For the text-containing cell, return its midpoint in [x, y] coordinate format. 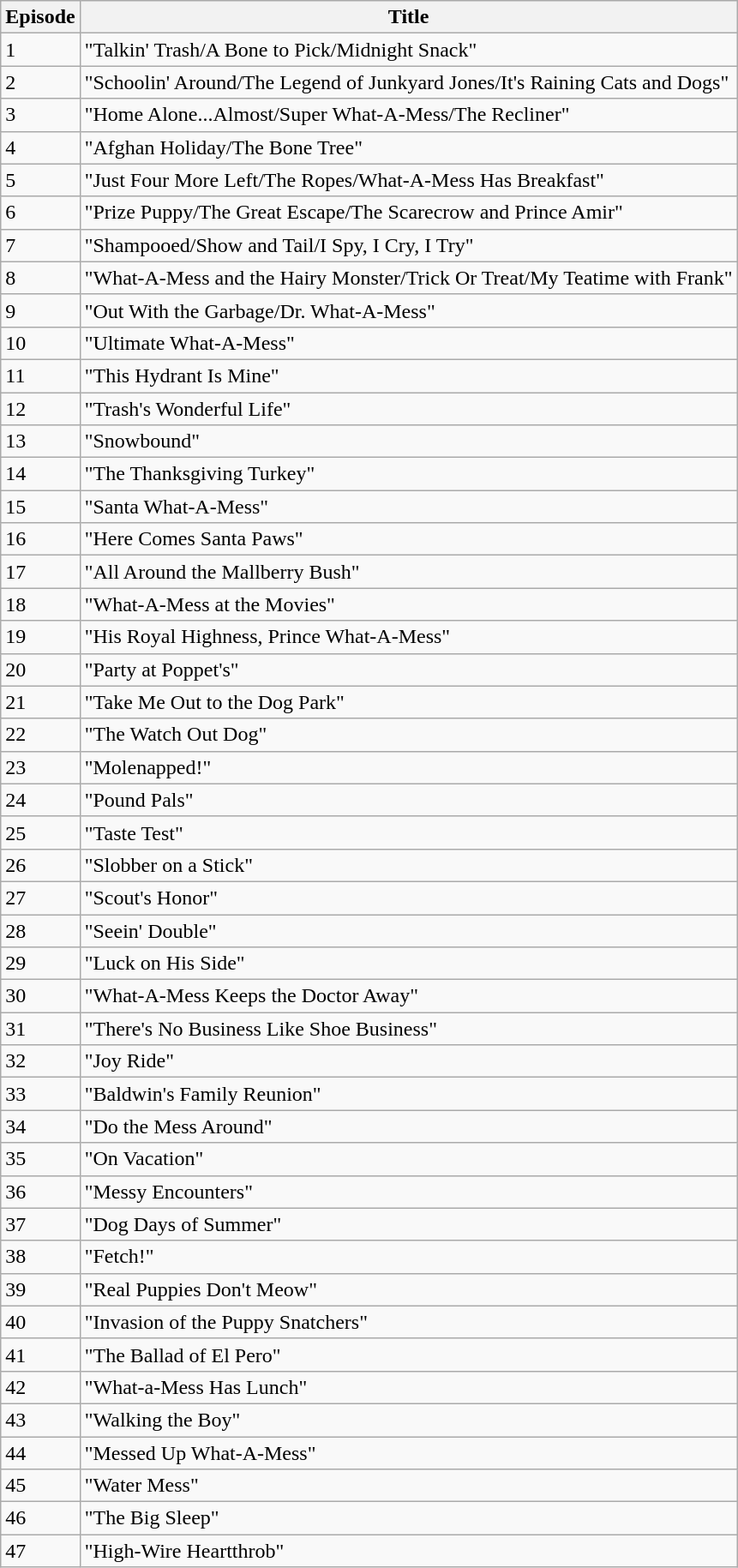
15 [40, 507]
"The Watch Out Dog" [408, 735]
"There's No Business Like Shoe Business" [408, 1029]
"Home Alone...Almost/Super What-A-Mess/The Recliner" [408, 115]
"Scout's Honor" [408, 898]
"Invasion of the Puppy Snatchers" [408, 1322]
"Water Mess" [408, 1486]
12 [40, 409]
9 [40, 310]
"Out With the Garbage/Dr. What-A-Mess" [408, 310]
33 [40, 1094]
"The Big Sleep" [408, 1518]
"Messed Up What-A-Mess" [408, 1453]
"His Royal Highness, Prince What-A-Mess" [408, 637]
14 [40, 474]
"On Vacation" [408, 1159]
11 [40, 375]
40 [40, 1322]
"Baldwin's Family Reunion" [408, 1094]
"Luck on His Side" [408, 964]
"Taste Test" [408, 832]
25 [40, 832]
39 [40, 1289]
16 [40, 539]
"Here Comes Santa Paws" [408, 539]
"Do the Mess Around" [408, 1126]
34 [40, 1126]
37 [40, 1224]
"Schoolin' Around/The Legend of Junkyard Jones/It's Raining Cats and Dogs" [408, 82]
Episode [40, 17]
42 [40, 1387]
46 [40, 1518]
23 [40, 767]
4 [40, 147]
"Dog Days of Summer" [408, 1224]
"Afghan Holiday/The Bone Tree" [408, 147]
5 [40, 180]
28 [40, 930]
"Messy Encounters" [408, 1192]
"Joy Ride" [408, 1061]
3 [40, 115]
"Trash's Wonderful Life" [408, 409]
"Ultimate What-A-Mess" [408, 343]
"All Around the Mallberry Bush" [408, 572]
6 [40, 213]
"What-A-Mess and the Hairy Monster/Trick Or Treat/My Teatime with Frank" [408, 278]
27 [40, 898]
"The Ballad of El Pero" [408, 1355]
"Santa What-A-Mess" [408, 507]
32 [40, 1061]
"Shampooed/Show and Tail/I Spy, I Cry, I Try" [408, 245]
44 [40, 1453]
26 [40, 865]
"Fetch!" [408, 1257]
45 [40, 1486]
31 [40, 1029]
10 [40, 343]
7 [40, 245]
41 [40, 1355]
"The Thanksgiving Turkey" [408, 474]
21 [40, 702]
"This Hydrant Is Mine" [408, 375]
"High-Wire Heartthrob" [408, 1551]
Title [408, 17]
47 [40, 1551]
"Talkin' Trash/A Bone to Pick/Midnight Snack" [408, 50]
"Take Me Out to the Dog Park" [408, 702]
"Pound Pals" [408, 800]
"What-A-Mess at the Movies" [408, 604]
35 [40, 1159]
"Slobber on a Stick" [408, 865]
19 [40, 637]
22 [40, 735]
2 [40, 82]
18 [40, 604]
8 [40, 278]
"Party at Poppet's" [408, 670]
"Prize Puppy/The Great Escape/The Scarecrow and Prince Amir" [408, 213]
"Just Four More Left/The Ropes/What-A-Mess Has Breakfast" [408, 180]
"Walking the Boy" [408, 1420]
1 [40, 50]
43 [40, 1420]
17 [40, 572]
20 [40, 670]
"What-a-Mess Has Lunch" [408, 1387]
"Snowbound" [408, 442]
29 [40, 964]
"Real Puppies Don't Meow" [408, 1289]
"Seein' Double" [408, 930]
38 [40, 1257]
24 [40, 800]
30 [40, 996]
13 [40, 442]
"Molenapped!" [408, 767]
"What-A-Mess Keeps the Doctor Away" [408, 996]
36 [40, 1192]
